Search for the cell housing the specified text and yield its (X, Y) center coordinate. 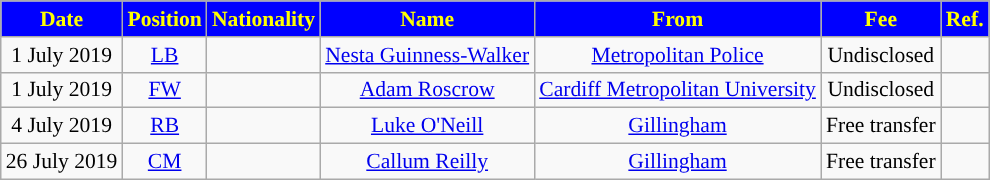
Callum Reilly (427, 162)
FW (164, 90)
Nesta Guinness-Walker (427, 55)
CM (164, 162)
From (678, 19)
Fee (881, 19)
Cardiff Metropolitan University (678, 90)
Metropolitan Police (678, 55)
26 July 2019 (62, 162)
4 July 2019 (62, 126)
Ref. (965, 19)
Name (427, 19)
Nationality (264, 19)
Luke O'Neill (427, 126)
RB (164, 126)
Date (62, 19)
Adam Roscrow (427, 90)
LB (164, 55)
Position (164, 19)
